From the cell containing the given text, extract its center point as (X, Y) coordinate. 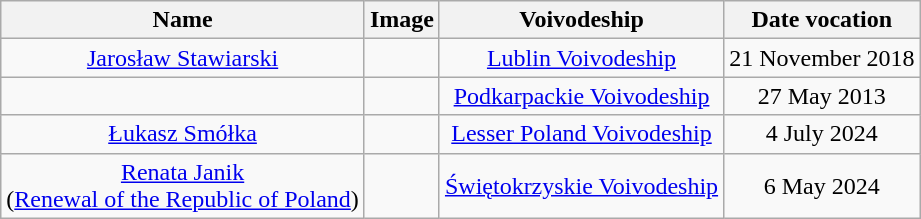
Lesser Poland Voivodeship (581, 134)
Voivodeship (581, 20)
Date vocation (822, 20)
Jarosław Stawiarski (183, 58)
6 May 2024 (822, 186)
Lublin Voivodeship (581, 58)
Name (183, 20)
27 May 2013 (822, 96)
Renata Janik(Renewal of the Republic of Poland) (183, 186)
Łukasz Smółka (183, 134)
Świętokrzyskie Voivodeship (581, 186)
Podkarpackie Voivodeship (581, 96)
Image (402, 20)
21 November 2018 (822, 58)
4 July 2024 (822, 134)
